Scan for the cell matching the given text and deliver its (X, Y) coordinate at center. 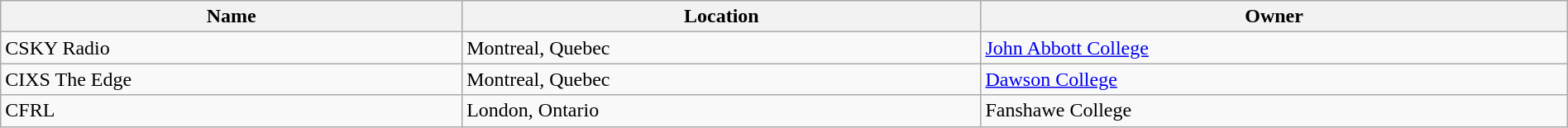
Owner (1274, 17)
Location (721, 17)
London, Ontario (721, 111)
Fanshawe College (1274, 111)
CSKY Radio (232, 48)
John Abbott College (1274, 48)
CIXS The Edge (232, 79)
CFRL (232, 111)
Name (232, 17)
Dawson College (1274, 79)
